Return [x, y] of the center of cell containing provided text 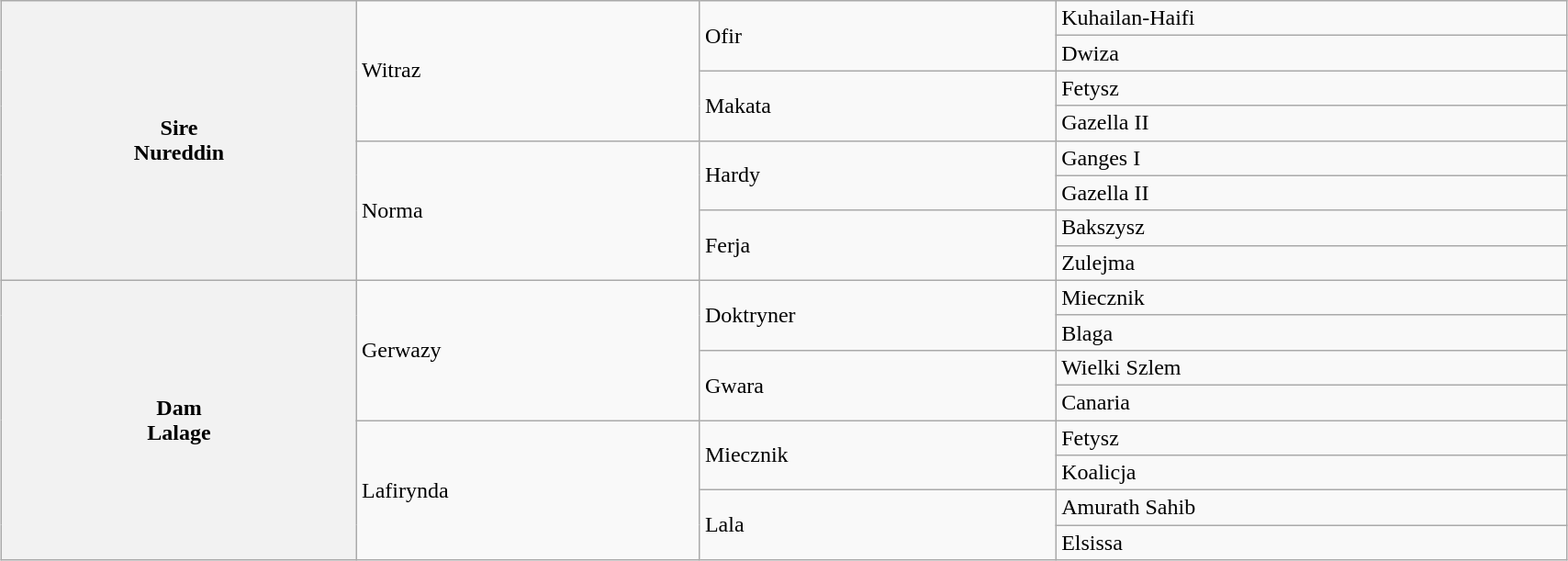
Koalicja [1312, 473]
SireNureddin [180, 140]
Ofir [878, 36]
Dwiza [1312, 53]
Witraz [528, 71]
Hardy [878, 175]
DamLalage [180, 420]
Norma [528, 210]
Ganges I [1312, 158]
Gwara [878, 385]
Amurath Sahib [1312, 508]
Kuhailan-Haifi [1312, 18]
Elsissa [1312, 543]
Lala [878, 525]
Canaria [1312, 402]
Blaga [1312, 332]
Wielki Szlem [1312, 367]
Doktryner [878, 315]
Lafirynda [528, 490]
Makata [878, 106]
Ferja [878, 245]
Zulejma [1312, 263]
Gerwazy [528, 350]
Bakszysz [1312, 228]
